From the cell containing the given text, extract its center point as (x, y) coordinate. 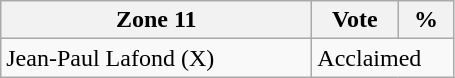
% (426, 20)
Acclaimed (383, 58)
Zone 11 (156, 20)
Jean-Paul Lafond (X) (156, 58)
Vote (355, 20)
